Pinpoint the cell where the given text exists, returning its [X, Y] midpoint coordinate. 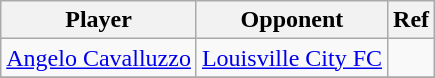
Louisville City FC [292, 58]
Player [99, 20]
Ref [412, 20]
Angelo Cavalluzzo [99, 58]
Opponent [292, 20]
